Identify which cell holds the provided text, then report its [X, Y] central coordinate. 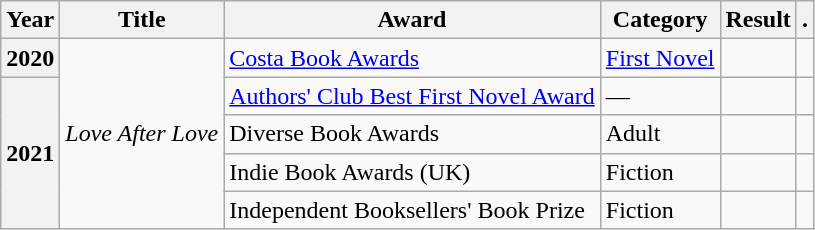
Love After Love [142, 134]
Costa Book Awards [412, 58]
Diverse Book Awards [412, 134]
Year [30, 20]
Adult [660, 134]
2020 [30, 58]
2021 [30, 153]
— [660, 96]
Independent Booksellers' Book Prize [412, 210]
Award [412, 20]
. [804, 20]
Result [758, 20]
Category [660, 20]
Title [142, 20]
Authors' Club Best First Novel Award [412, 96]
Indie Book Awards (UK) [412, 172]
First Novel [660, 58]
